Pinpoint the cell where the given text exists, returning its (x, y) midpoint coordinate. 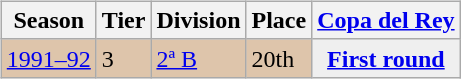
Division (198, 20)
2ª B (198, 58)
Place (279, 20)
Tier (124, 20)
3 (124, 58)
First round (386, 58)
1991–92 (48, 58)
20th (279, 58)
Season (48, 20)
Copa del Rey (386, 20)
